Detect which cell encompasses the target text, then output its (x, y) center coordinate. 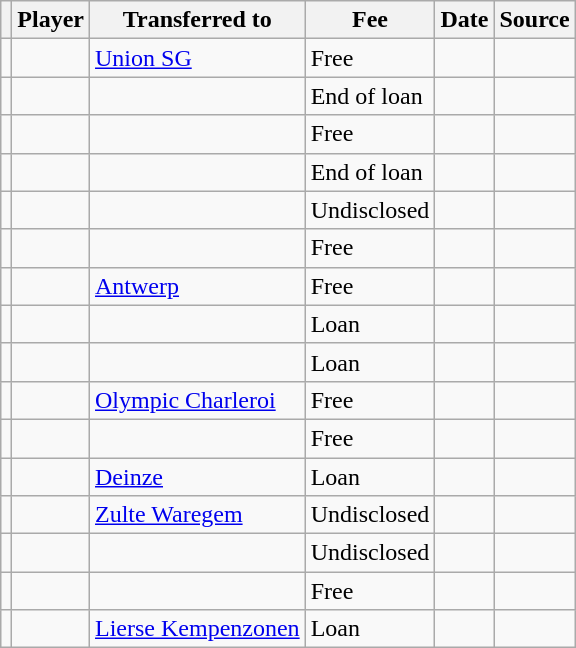
Date (464, 20)
Source (534, 20)
Union SG (198, 58)
Transferred to (198, 20)
Zulte Waregem (198, 515)
Player (51, 20)
Deinze (198, 477)
Olympic Charleroi (198, 400)
Lierse Kempenzonen (198, 629)
Antwerp (198, 286)
Fee (370, 20)
